Return the (x, y) coordinate for the center point of the cell that contains the specified text.  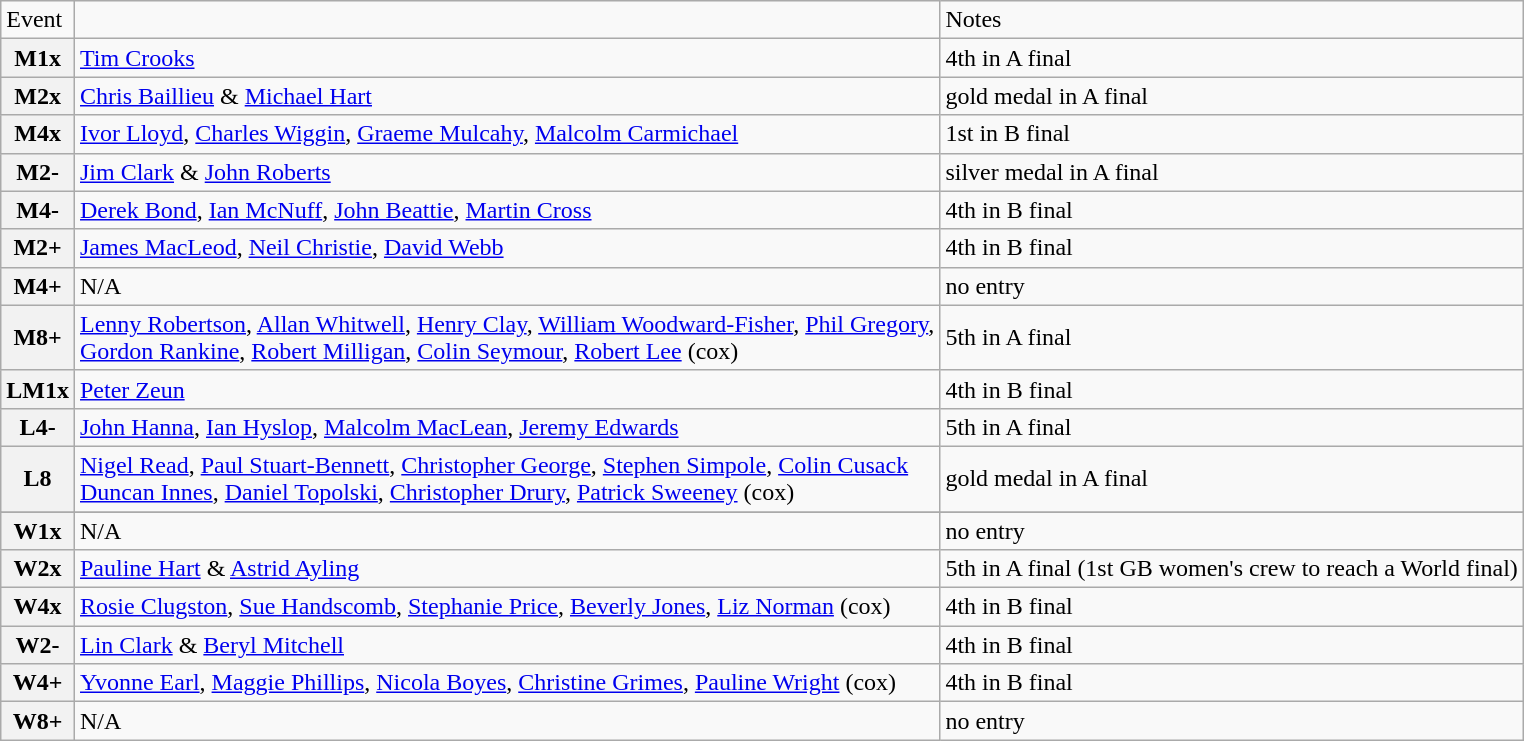
5th in A final (1st GB women's crew to reach a World final) (1232, 569)
4th in A final (1232, 58)
Jim Clark & John Roberts (506, 172)
Lenny Robertson, Allan Whitwell, Henry Clay, William Woodward-Fisher, Phil Gregory, Gordon Rankine, Robert Milligan, Colin Seymour, Robert Lee (cox) (506, 338)
Yvonne Earl, Maggie Phillips, Nicola Boyes, Christine Grimes, Pauline Wright (cox) (506, 683)
Rosie Clugston, Sue Handscomb, Stephanie Price, Beverly Jones, Liz Norman (cox) (506, 607)
M2- (38, 172)
W2- (38, 645)
Peter Zeun (506, 389)
Ivor Lloyd, Charles Wiggin, Graeme Mulcahy, Malcolm Carmichael (506, 134)
M4+ (38, 286)
W2x (38, 569)
W4x (38, 607)
Derek Bond, Ian McNuff, John Beattie, Martin Cross (506, 210)
L8 (38, 478)
Event (38, 20)
Notes (1232, 20)
Lin Clark & Beryl Mitchell (506, 645)
W4+ (38, 683)
M4- (38, 210)
L4- (38, 427)
M1x (38, 58)
M2x (38, 96)
James MacLeod, Neil Christie, David Webb (506, 248)
W8+ (38, 721)
Tim Crooks (506, 58)
1st in B final (1232, 134)
W1x (38, 531)
Pauline Hart & Astrid Ayling (506, 569)
M8+ (38, 338)
Chris Baillieu & Michael Hart (506, 96)
John Hanna, Ian Hyslop, Malcolm MacLean, Jeremy Edwards (506, 427)
M4x (38, 134)
M2+ (38, 248)
silver medal in A final (1232, 172)
LM1x (38, 389)
